Identify which cell holds the provided text, then report its [X, Y] central coordinate. 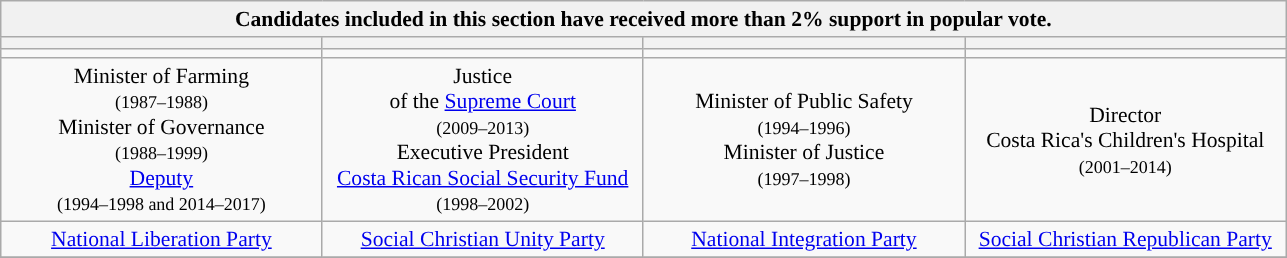
Candidates included in this section have received more than 2% support in popular vote. [644, 19]
National Liberation Party [162, 240]
Social Christian Unity Party [482, 240]
Minister of Farming (1987–1988)Minister of Governance (1988–1999)Deputy(1994–1998 and 2014–2017) [162, 140]
DirectorCosta Rica's Children's Hospital (2001–2014) [1126, 140]
Social Christian Republican Party [1126, 240]
Minister of Public Safety(1994–1996)Minister of Justice(1997–1998) [804, 140]
Justice of the Supreme Court(2009–2013)Executive PresidentCosta Rican Social Security Fund(1998–2002) [482, 140]
National Integration Party [804, 240]
